Determine the (X, Y) coordinate at the center of the cell enclosing the given text.  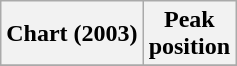
Peakposition (189, 34)
Chart (2003) (72, 34)
